Provide the [X, Y] coordinate of the cell's center where the given text is located.  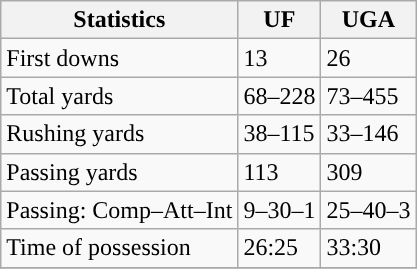
309 [368, 172]
113 [280, 172]
25–40–3 [368, 210]
First downs [120, 58]
Passing: Comp–Att–Int [120, 210]
26:25 [280, 248]
33:30 [368, 248]
Statistics [120, 20]
9–30–1 [280, 210]
73–455 [368, 96]
26 [368, 58]
33–146 [368, 134]
Rushing yards [120, 134]
Total yards [120, 96]
38–115 [280, 134]
UGA [368, 20]
UF [280, 20]
Time of possession [120, 248]
13 [280, 58]
Passing yards [120, 172]
68–228 [280, 96]
